Pinpoint the cell where the given text exists, returning its (X, Y) midpoint coordinate. 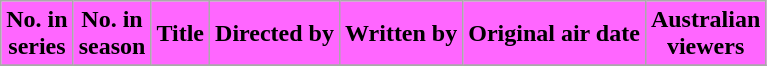
Australianviewers (705, 34)
Title (180, 34)
Directed by (275, 34)
Original air date (554, 34)
No. inseason (112, 34)
Written by (400, 34)
No. inseries (37, 34)
